Find where the given text appears and provide that cell's center as (X, Y) coordinate. 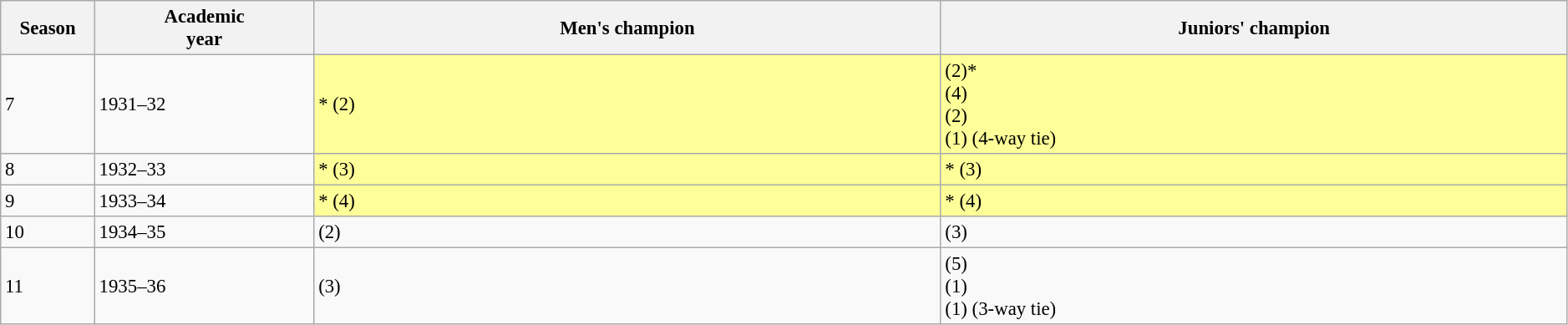
Juniors' champion (1254, 28)
(2)* (4) (2) (1) (4-way tie) (1254, 105)
Academicyear (204, 28)
1932–33 (204, 170)
7 (48, 105)
Men's champion (627, 28)
1935–36 (204, 287)
9 (48, 201)
(2) (627, 232)
1931–32 (204, 105)
10 (48, 232)
8 (48, 170)
1933–34 (204, 201)
Season (48, 28)
(5) (1) (1) (3-way tie) (1254, 287)
* (2) (627, 105)
11 (48, 287)
1934–35 (204, 232)
